Provide the (X, Y) coordinate of the cell's center where the given text is located.  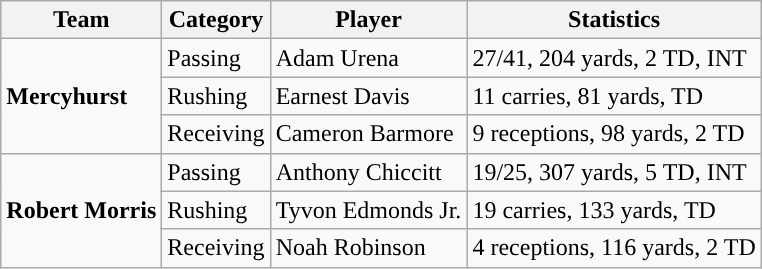
Category (216, 20)
Noah Robinson (368, 248)
Earnest Davis (368, 96)
Player (368, 20)
Anthony Chiccitt (368, 172)
Cameron Barmore (368, 134)
19 carries, 133 yards, TD (614, 210)
4 receptions, 116 yards, 2 TD (614, 248)
Adam Urena (368, 58)
27/41, 204 yards, 2 TD, INT (614, 58)
Tyvon Edmonds Jr. (368, 210)
19/25, 307 yards, 5 TD, INT (614, 172)
Statistics (614, 20)
Mercyhurst (82, 96)
Robert Morris (82, 210)
9 receptions, 98 yards, 2 TD (614, 134)
11 carries, 81 yards, TD (614, 96)
Team (82, 20)
